Output the (x, y) coordinate of the center of the cell containing the given text.  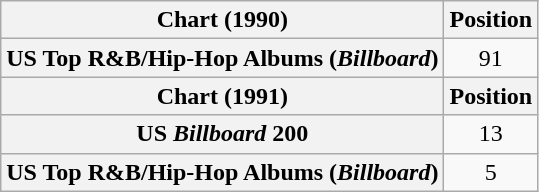
Chart (1991) (222, 96)
91 (491, 58)
13 (491, 134)
US Billboard 200 (222, 134)
5 (491, 172)
Chart (1990) (222, 20)
